Extract the [X, Y] coordinate from the center of the cell holding the provided text.  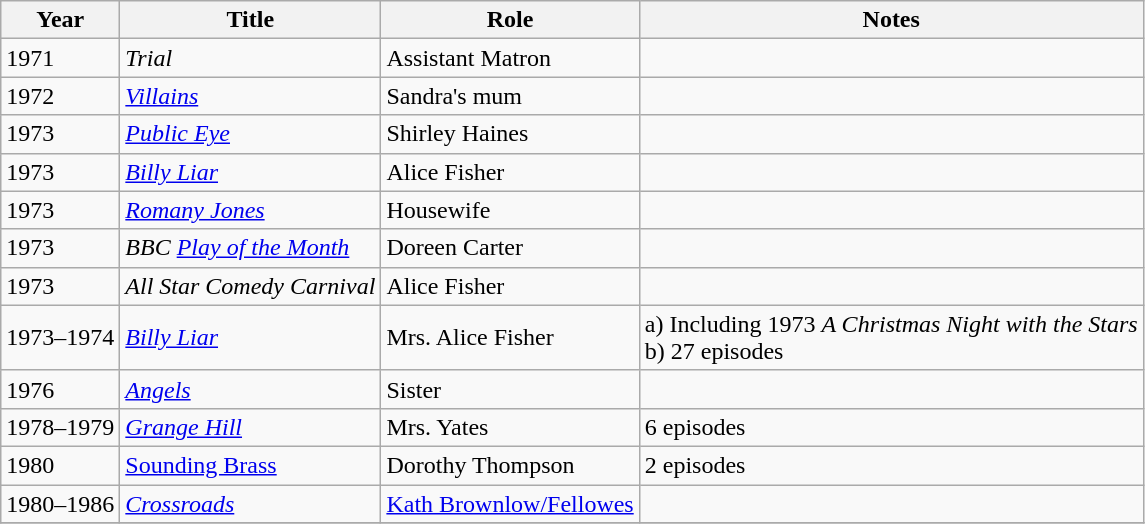
Housewife [510, 210]
1976 [60, 389]
Grange Hill [250, 427]
Year [60, 20]
Romany Jones [250, 210]
Shirley Haines [510, 134]
Trial [250, 58]
BBC Play of the Month [250, 248]
1980–1986 [60, 503]
Mrs. Yates [510, 427]
Role [510, 20]
Sister [510, 389]
Public Eye [250, 134]
Villains [250, 96]
Title [250, 20]
Sandra's mum [510, 96]
Crossroads [250, 503]
Kath Brownlow/Fellowes [510, 503]
1971 [60, 58]
a) Including 1973 A Christmas Night with the Starsb) 27 episodes [891, 338]
1972 [60, 96]
1973–1974 [60, 338]
All Star Comedy Carnival [250, 286]
Mrs. Alice Fisher [510, 338]
1980 [60, 465]
Notes [891, 20]
1978–1979 [60, 427]
Sounding Brass [250, 465]
Angels [250, 389]
Doreen Carter [510, 248]
Dorothy Thompson [510, 465]
Assistant Matron [510, 58]
2 episodes [891, 465]
6 episodes [891, 427]
